Determine the [x, y] coordinate at the center of the cell enclosing the given text.  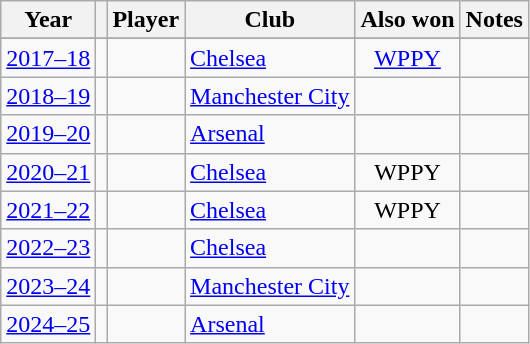
2018–19 [48, 96]
Also won [408, 20]
2023–24 [48, 286]
2019–20 [48, 134]
2022–23 [48, 248]
Notes [494, 20]
Year [48, 20]
2024–25 [48, 324]
2020–21 [48, 172]
2021–22 [48, 210]
2017–18 [48, 58]
Club [270, 20]
Player [146, 20]
